Detect which cell encompasses the target text, then output its (x, y) center coordinate. 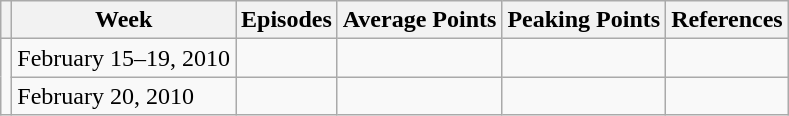
Episodes (287, 20)
References (728, 20)
February 20, 2010 (124, 96)
February 15–19, 2010 (124, 58)
Week (124, 20)
Average Points (420, 20)
Peaking Points (584, 20)
